Find where the given text appears and provide that cell's center as [X, Y] coordinate. 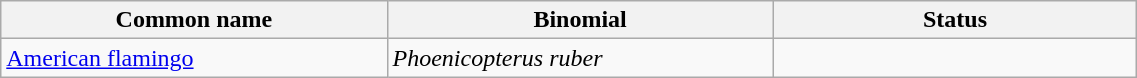
American flamingo [194, 58]
Status [955, 20]
Binomial [580, 20]
Common name [194, 20]
Phoenicopterus ruber [580, 58]
